Return the (X, Y) coordinate for the center point of the cell that contains the specified text.  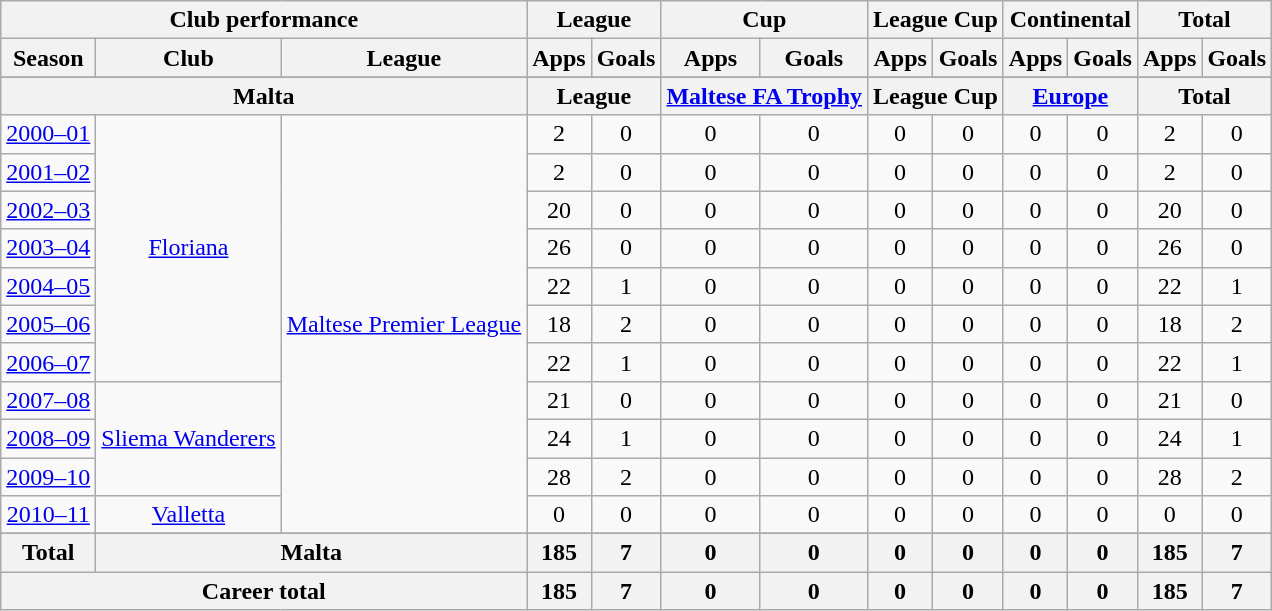
Career total (264, 591)
2008–09 (48, 438)
2001–02 (48, 172)
Valletta (188, 515)
2009–10 (48, 477)
2005–06 (48, 324)
2003–04 (48, 248)
2002–03 (48, 210)
Cup (764, 20)
2000–01 (48, 134)
Club (188, 58)
2007–08 (48, 400)
Floriana (188, 248)
2010–11 (48, 515)
Maltese Premier League (404, 324)
Sliema Wanderers (188, 438)
Continental (1070, 20)
Club performance (264, 20)
Maltese FA Trophy (764, 96)
Europe (1070, 96)
Season (48, 58)
2006–07 (48, 362)
2004–05 (48, 286)
